Find where the given text appears and provide that cell's center as (X, Y) coordinate. 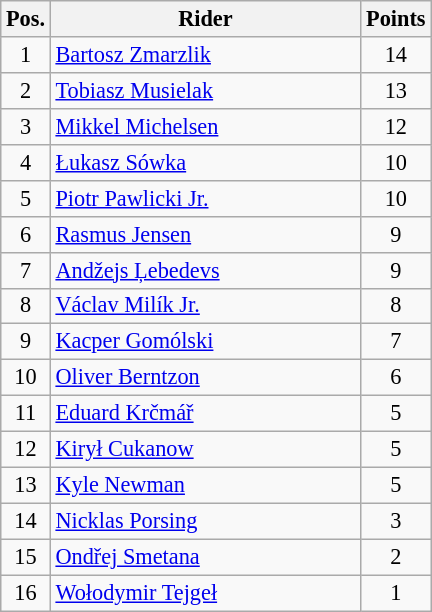
Points (396, 19)
Kyle Newman (205, 485)
Piotr Pawlicki Jr. (205, 198)
11 (26, 414)
Nicklas Porsing (205, 521)
Mikkel Michelsen (205, 126)
16 (26, 593)
Oliver Berntzon (205, 378)
Łukasz Sówka (205, 162)
Wołodymir Tejgeł (205, 593)
Pos. (26, 19)
Rasmus Jensen (205, 234)
Václav Milík Jr. (205, 306)
4 (26, 162)
15 (26, 557)
Ondřej Smetana (205, 557)
Tobiasz Musielak (205, 90)
Bartosz Zmarzlik (205, 55)
Kirył Cukanow (205, 450)
Andžejs Ļebedevs (205, 270)
Eduard Krčmář (205, 414)
Rider (205, 19)
Kacper Gomólski (205, 342)
